Return [x, y] of the center of cell containing provided text 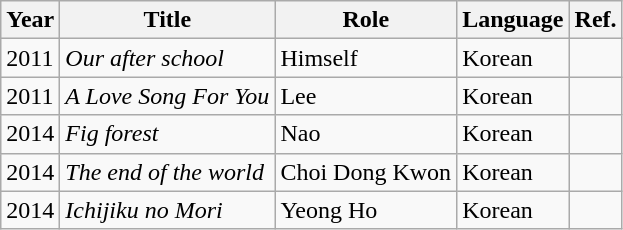
Ichijiku no Mori [168, 210]
Lee [366, 96]
The end of the world [168, 172]
Himself [366, 58]
Year [30, 20]
Our after school [168, 58]
Fig forest [168, 134]
Choi Dong Kwon [366, 172]
Language [513, 20]
Ref. [596, 20]
Title [168, 20]
Nao [366, 134]
Role [366, 20]
A Love Song For You [168, 96]
Yeong Ho [366, 210]
